Extract the [X, Y] coordinate from the center of the cell holding the provided text.  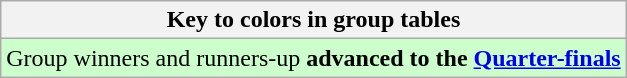
Group winners and runners-up advanced to the Quarter-finals [314, 58]
Key to colors in group tables [314, 20]
